Provide the (x, y) coordinate of the cell's center where the given text is located.  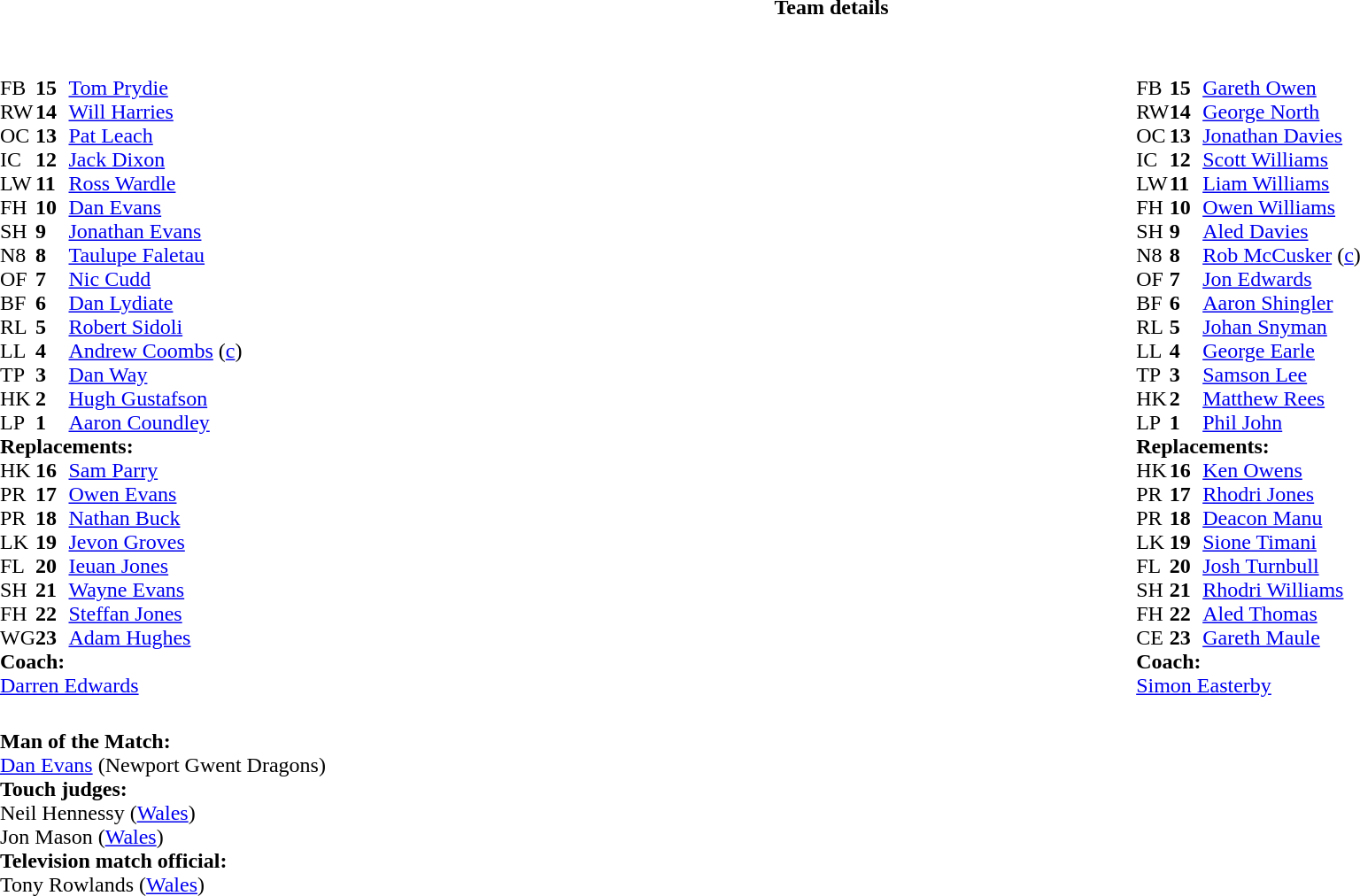
Adam Hughes (155, 637)
Dan Evans (155, 207)
Ieuan Jones (155, 567)
Nic Cudd (155, 280)
Dan Way (155, 375)
Sam Parry (155, 471)
Steffan Jones (155, 614)
Jevon Groves (155, 542)
Jack Dixon (155, 159)
Coach: (120, 662)
Hugh Gustafson (155, 398)
Dan Lydiate (155, 303)
WG (18, 637)
Jonathan Evans (155, 232)
Darren Edwards (120, 685)
Taulupe Faletau (155, 255)
Andrew Coombs (c) (155, 351)
Owen Evans (155, 494)
Pat Leach (155, 136)
Wayne Evans (155, 590)
Aaron Coundley (155, 423)
Ross Wardle (155, 184)
Will Harries (155, 112)
Robert Sidoli (155, 328)
Nathan Buck (155, 519)
CE (1153, 637)
Tom Prydie (155, 89)
Replacements: (120, 446)
